Scan for the cell matching the given text and deliver its [X, Y] coordinate at center. 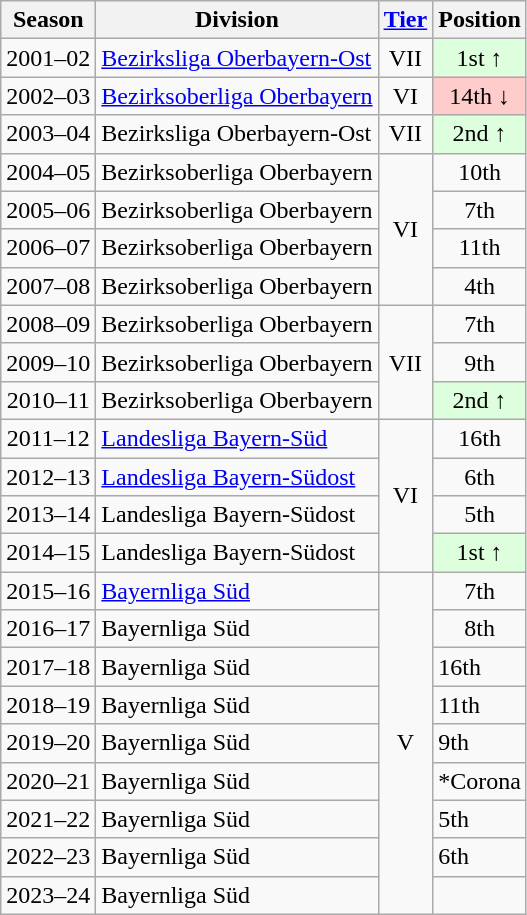
2007–08 [48, 286]
2006–07 [48, 248]
2015–16 [48, 591]
2017–18 [48, 667]
2016–17 [48, 629]
8th [480, 629]
2021–22 [48, 819]
2013–14 [48, 515]
2023–24 [48, 895]
Landesliga Bayern-Süd [237, 438]
2004–05 [48, 172]
2003–04 [48, 134]
14th ↓ [480, 96]
4th [480, 286]
Division [237, 20]
2020–21 [48, 781]
2014–15 [48, 553]
10th [480, 172]
2002–03 [48, 96]
2012–13 [48, 477]
2001–02 [48, 58]
2018–19 [48, 705]
2019–20 [48, 743]
2011–12 [48, 438]
Tier [406, 20]
2009–10 [48, 362]
Season [48, 20]
V [406, 744]
2022–23 [48, 857]
Position [480, 20]
*Corona [480, 781]
2010–11 [48, 400]
2008–09 [48, 324]
2005–06 [48, 210]
